Capture the cell that displays the provided text and extract its [x, y] central coordinate. 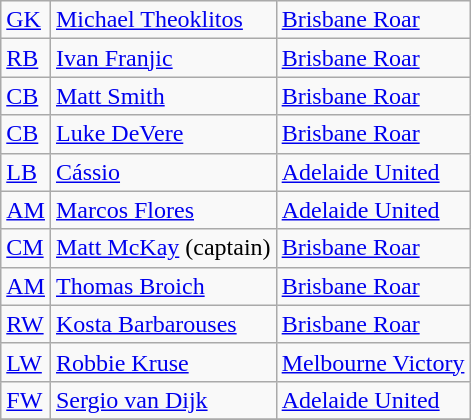
Sergio van Dijk [163, 400]
LW [26, 362]
Marcos Flores [163, 210]
Melbourne Victory [373, 362]
Michael Theoklitos [163, 20]
LB [26, 172]
FW [26, 400]
Matt Smith [163, 96]
Kosta Barbarouses [163, 324]
GK [26, 20]
Robbie Kruse [163, 362]
Thomas Broich [163, 286]
RB [26, 58]
Matt McKay (captain) [163, 248]
RW [26, 324]
Ivan Franjic [163, 58]
CM [26, 248]
Cássio [163, 172]
Luke DeVere [163, 134]
